Return the [X, Y] coordinate for the center point of the cell that contains the specified text.  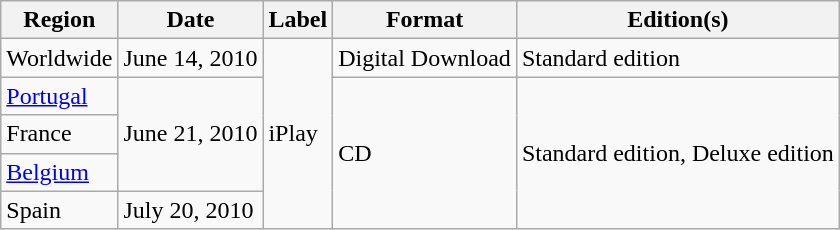
June 21, 2010 [190, 134]
CD [425, 153]
June 14, 2010 [190, 58]
Region [60, 20]
Edition(s) [678, 20]
Belgium [60, 172]
Standard edition, Deluxe edition [678, 153]
France [60, 134]
Format [425, 20]
iPlay [298, 134]
Worldwide [60, 58]
Spain [60, 210]
Portugal [60, 96]
Digital Download [425, 58]
Label [298, 20]
Date [190, 20]
Standard edition [678, 58]
July 20, 2010 [190, 210]
